Find where the given text appears and provide that cell's center as (x, y) coordinate. 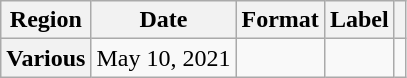
Various (46, 58)
Date (164, 20)
May 10, 2021 (164, 58)
Region (46, 20)
Label (359, 20)
Format (280, 20)
